Detect which cell encompasses the target text, then output its (x, y) center coordinate. 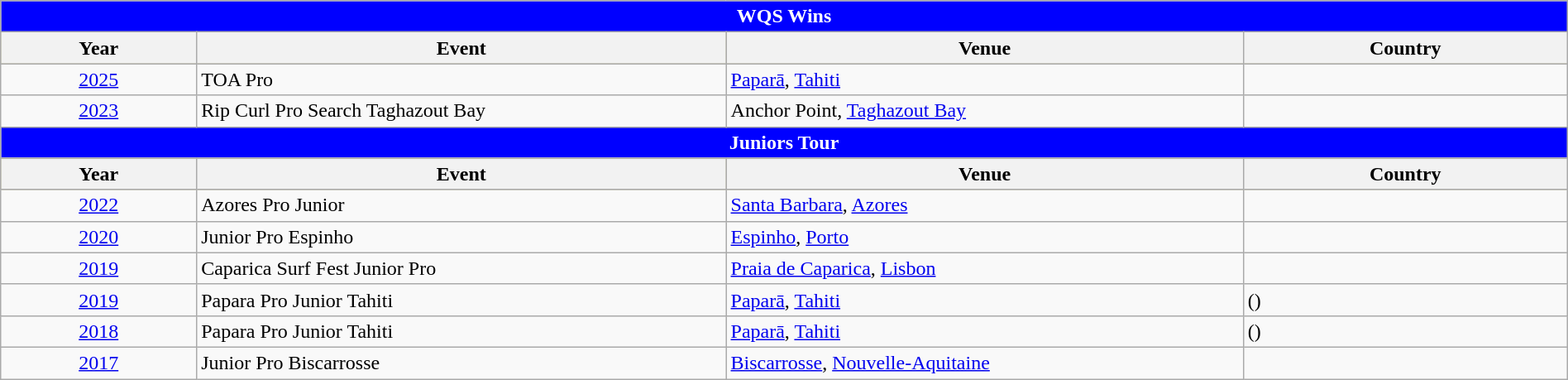
TOA Pro (461, 79)
2022 (99, 205)
2020 (99, 237)
2023 (99, 111)
Anchor Point, Taghazout Bay (984, 111)
Azores Pro Junior (461, 205)
Santa Barbara, Azores (984, 205)
Junior Pro Espinho (461, 237)
2025 (99, 79)
Juniors Tour (784, 142)
Biscarrosse, Nouvelle-Aquitaine (984, 363)
Junior Pro Biscarrosse (461, 363)
Espinho, Porto (984, 237)
WQS Wins (784, 17)
Rip Curl Pro Search Taghazout Bay (461, 111)
Caparica Surf Fest Junior Pro (461, 268)
Praia de Caparica, Lisbon (984, 268)
2017 (99, 363)
2018 (99, 331)
